Provide the (X, Y) coordinate of the cell's center where the given text is located.  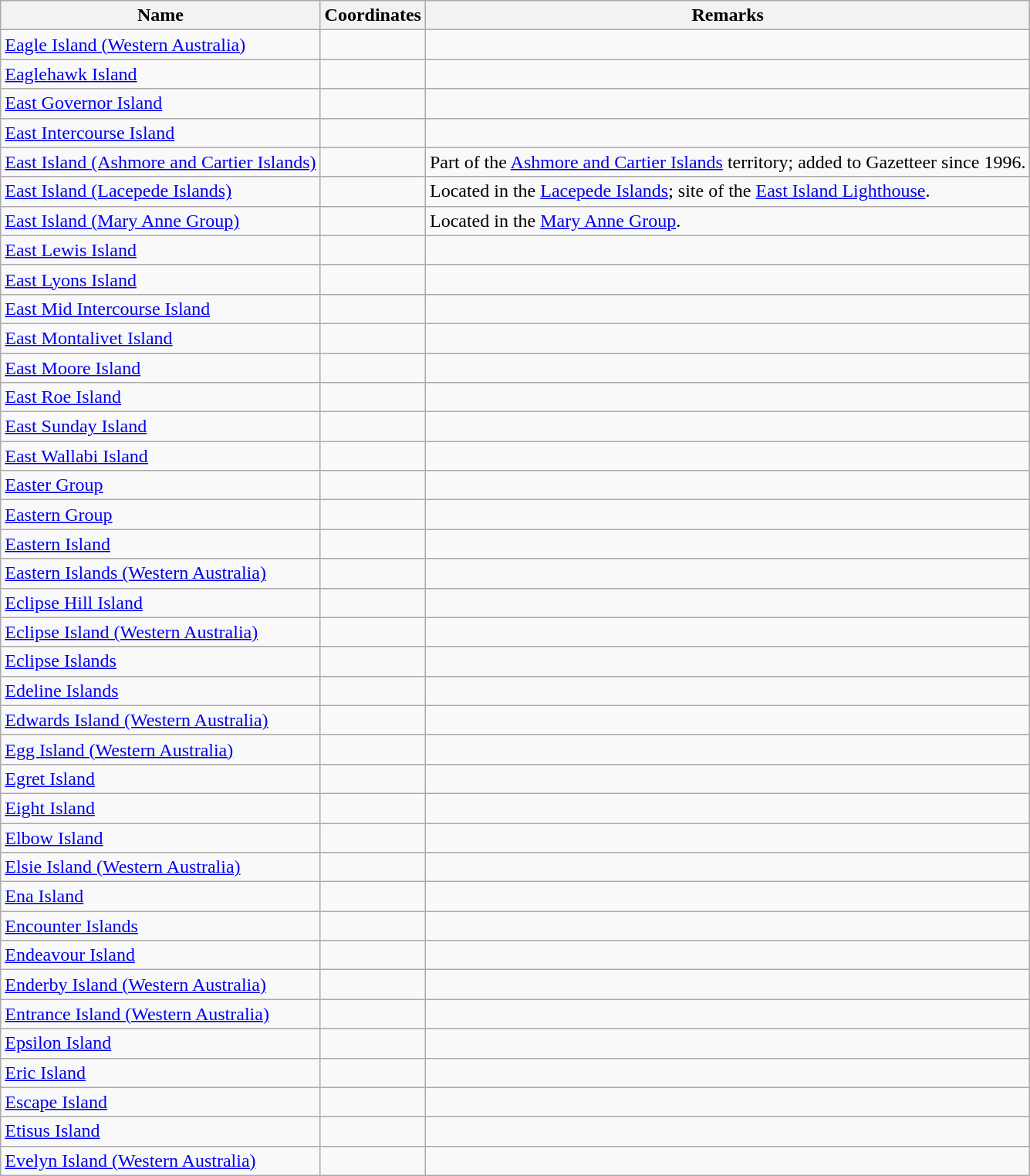
East Wallabi Island (160, 456)
East Roe Island (160, 397)
Eric Island (160, 1073)
East Island (Ashmore and Cartier Islands) (160, 162)
Encounter Islands (160, 926)
Epsilon Island (160, 1043)
Eclipse Islands (160, 661)
East Governor Island (160, 103)
Escape Island (160, 1102)
Eastern Island (160, 544)
East Moore Island (160, 368)
Egret Island (160, 779)
Edwards Island (Western Australia) (160, 720)
Eclipse Island (Western Australia) (160, 632)
East Intercourse Island (160, 133)
Elbow Island (160, 837)
Elsie Island (Western Australia) (160, 867)
Remarks (727, 15)
Edeline Islands (160, 691)
Located in the Mary Anne Group. (727, 221)
Eagle Island (Western Australia) (160, 45)
East Island (Lacepede Islands) (160, 191)
Egg Island (Western Australia) (160, 749)
Eight Island (160, 808)
East Montalivet Island (160, 338)
Endeavour Island (160, 955)
Etisus Island (160, 1131)
East Lyons Island (160, 279)
Eastern Islands (Western Australia) (160, 573)
Eclipse Hill Island (160, 603)
Evelyn Island (Western Australia) (160, 1161)
Coordinates (373, 15)
Name (160, 15)
Part of the Ashmore and Cartier Islands territory; added to Gazetteer since 1996. (727, 162)
East Island (Mary Anne Group) (160, 221)
East Mid Intercourse Island (160, 309)
East Lewis Island (160, 250)
Located in the Lacepede Islands; site of the East Island Lighthouse. (727, 191)
Ena Island (160, 897)
Enderby Island (Western Australia) (160, 985)
Easter Group (160, 485)
East Sunday Island (160, 427)
Eaglehawk Island (160, 74)
Eastern Group (160, 515)
Entrance Island (Western Australia) (160, 1014)
